Return the (x, y) coordinate for the center point of the cell that contains the specified text.  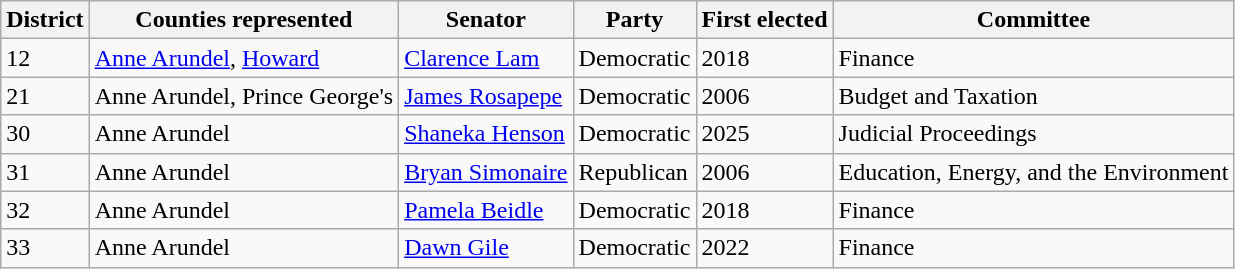
31 (45, 172)
21 (45, 96)
Education, Energy, and the Environment (1034, 172)
Senator (486, 20)
First elected (764, 20)
District (45, 20)
Clarence Lam (486, 58)
2022 (764, 248)
12 (45, 58)
2025 (764, 134)
Republican (634, 172)
Bryan Simonaire (486, 172)
Pamela Beidle (486, 210)
Party (634, 20)
Counties represented (244, 20)
33 (45, 248)
Anne Arundel, Prince George's (244, 96)
Committee (1034, 20)
Dawn Gile (486, 248)
Budget and Taxation (1034, 96)
Anne Arundel, Howard (244, 58)
32 (45, 210)
James Rosapepe (486, 96)
30 (45, 134)
Judicial Proceedings (1034, 134)
Shaneka Henson (486, 134)
